Extract the [x, y] coordinate from the center of the cell holding the provided text.  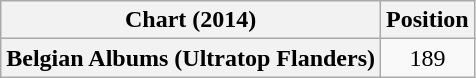
Belgian Albums (Ultratop Flanders) [191, 58]
Chart (2014) [191, 20]
Position [428, 20]
189 [428, 58]
